Return [X, Y] of the center of cell containing provided text 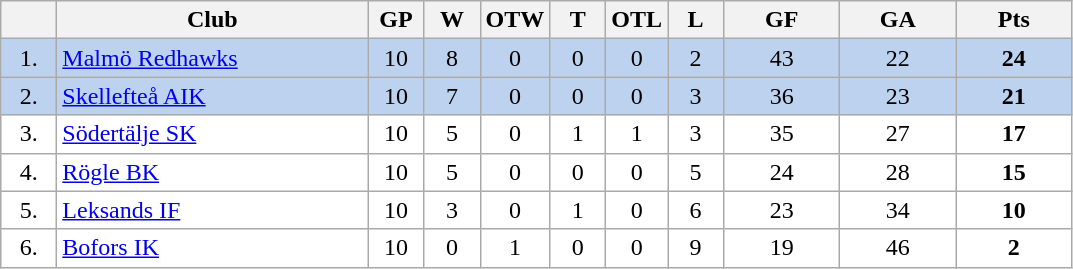
34 [898, 210]
36 [782, 96]
Skellefteå AIK [212, 96]
35 [782, 134]
19 [782, 248]
3. [29, 134]
Rögle BK [212, 172]
OTL [637, 20]
9 [696, 248]
28 [898, 172]
OTW [515, 20]
GA [898, 20]
W [452, 20]
5. [29, 210]
L [696, 20]
T [578, 20]
Bofors IK [212, 248]
GF [782, 20]
Malmö Redhawks [212, 58]
27 [898, 134]
Pts [1014, 20]
8 [452, 58]
43 [782, 58]
6 [696, 210]
6. [29, 248]
17 [1014, 134]
Leksands IF [212, 210]
46 [898, 248]
21 [1014, 96]
Club [212, 20]
22 [898, 58]
2. [29, 96]
Södertälje SK [212, 134]
1. [29, 58]
GP [396, 20]
4. [29, 172]
7 [452, 96]
15 [1014, 172]
